Identify which cell holds the provided text, then report its [X, Y] central coordinate. 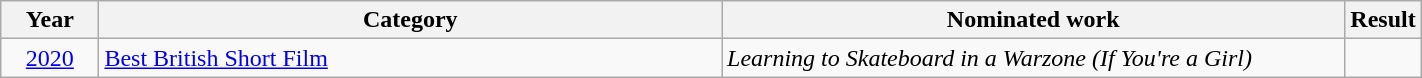
Nominated work [1034, 20]
Category [410, 20]
Year [50, 20]
Learning to Skateboard in a Warzone (If You're a Girl) [1034, 58]
2020 [50, 58]
Best British Short Film [410, 58]
Result [1383, 20]
